Return [x, y] of the center of cell containing provided text 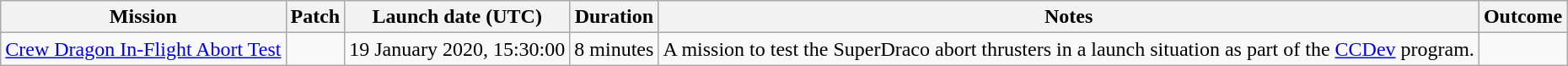
19 January 2020, 15:30:00 [457, 49]
Outcome [1522, 17]
Crew Dragon In-Flight Abort Test [143, 49]
8 minutes [614, 49]
A mission to test the SuperDraco abort thrusters in a launch situation as part of the CCDev program. [1069, 49]
Notes [1069, 17]
Duration [614, 17]
Mission [143, 17]
Patch [315, 17]
Launch date (UTC) [457, 17]
